For the text-containing cell, return its midpoint in (X, Y) coordinate format. 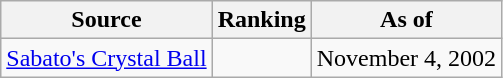
Source (106, 20)
As of (406, 20)
Sabato's Crystal Ball (106, 58)
Ranking (262, 20)
November 4, 2002 (406, 58)
